Provide the [x, y] coordinate of the cell's center where the given text is located.  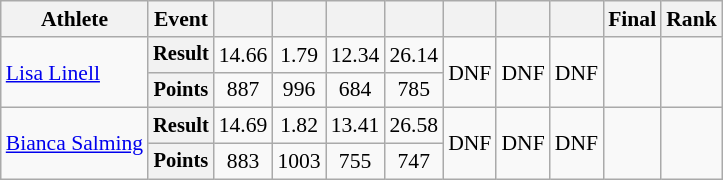
1003 [298, 162]
755 [356, 162]
Final [632, 19]
Lisa Linell [74, 72]
14.66 [244, 55]
887 [244, 90]
684 [356, 90]
Bianca Salming [74, 144]
785 [414, 90]
Rank [692, 19]
13.41 [356, 126]
14.69 [244, 126]
883 [244, 162]
12.34 [356, 55]
747 [414, 162]
996 [298, 90]
Event [181, 19]
26.14 [414, 55]
1.82 [298, 126]
1.79 [298, 55]
26.58 [414, 126]
Athlete [74, 19]
